From the cell containing the given text, extract its center point as (X, Y) coordinate. 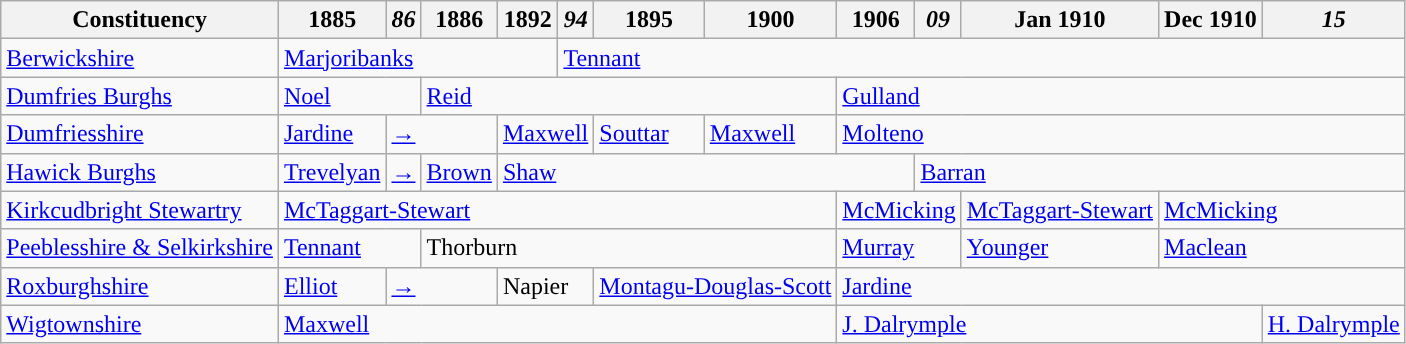
Montagu-Douglas-Scott (716, 286)
1885 (332, 20)
1886 (459, 20)
J. Dalrymple (1050, 324)
Napier (545, 286)
Dec 1910 (1211, 20)
Reid (629, 96)
Molteno (1121, 134)
Brown (459, 172)
1906 (876, 20)
09 (938, 20)
Souttar (650, 134)
Hawick Burghs (140, 172)
1895 (650, 20)
Shaw (706, 172)
94 (576, 20)
86 (404, 20)
Marjoribanks (418, 58)
Dumfries Burghs (140, 96)
Barran (1160, 172)
15 (1334, 20)
Trevelyan (332, 172)
H. Dalrymple (1334, 324)
Roxburghshire (140, 286)
Younger (1060, 248)
Murray (899, 248)
Noel (350, 96)
1900 (770, 20)
Elliot (332, 286)
Jan 1910 (1060, 20)
Berwickshire (140, 58)
1892 (527, 20)
Thorburn (629, 248)
Dumfriesshire (140, 134)
Maclean (1282, 248)
Kirkcudbright Stewartry (140, 210)
Constituency (140, 20)
Gulland (1121, 96)
Peeblesshire & Selkirkshire (140, 248)
Wigtownshire (140, 324)
